For the text-containing cell, return its midpoint in (x, y) coordinate format. 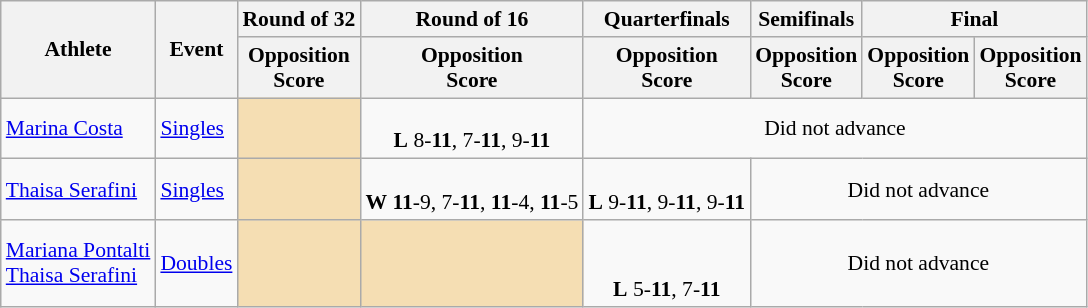
L 8-11, 7-11, 9-11 (472, 128)
Round of 32 (298, 19)
L 9-11, 9-11, 9-11 (666, 190)
L 5-11, 7-11 (666, 264)
Semifinals (806, 19)
Quarterfinals (666, 19)
Doubles (196, 264)
Marina Costa (78, 128)
Athlete (78, 50)
Thaisa Serafini (78, 190)
Mariana PontaltiThaisa Serafini (78, 264)
Final (974, 19)
W 11-9, 7-11, 11-4, 11-5 (472, 190)
Event (196, 50)
Round of 16 (472, 19)
